Locate the cell with the specified text and output its [x, y] center coordinate. 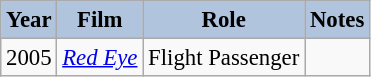
Flight Passenger [224, 58]
Notes [338, 20]
Film [100, 20]
Year [29, 20]
Role [224, 20]
2005 [29, 58]
Red Eye [100, 58]
